Determine the (X, Y) coordinate at the center of the cell enclosing the given text.  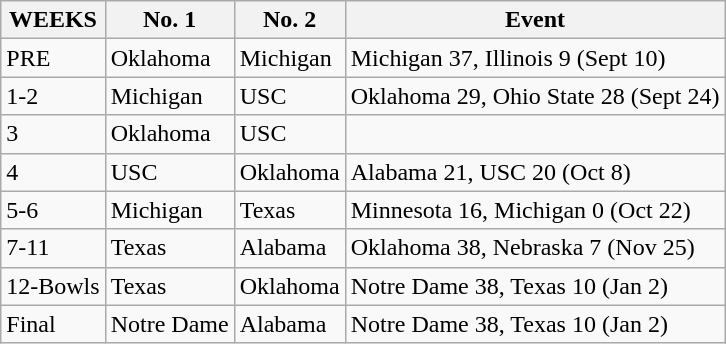
No. 2 (290, 20)
Oklahoma 29, Ohio State 28 (Sept 24) (535, 96)
Alabama 21, USC 20 (Oct 8) (535, 172)
12-Bowls (53, 286)
Event (535, 20)
1-2 (53, 96)
No. 1 (170, 20)
WEEKS (53, 20)
4 (53, 172)
Notre Dame (170, 324)
Minnesota 16, Michigan 0 (Oct 22) (535, 210)
PRE (53, 58)
Michigan 37, Illinois 9 (Sept 10) (535, 58)
5-6 (53, 210)
Oklahoma 38, Nebraska 7 (Nov 25) (535, 248)
Final (53, 324)
3 (53, 134)
7-11 (53, 248)
